Provide the [x, y] coordinate of the cell's center where the given text is located.  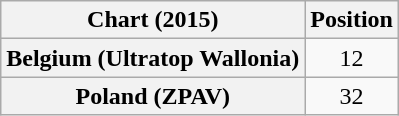
Belgium (Ultratop Wallonia) [153, 58]
32 [352, 96]
Chart (2015) [153, 20]
Poland (ZPAV) [153, 96]
12 [352, 58]
Position [352, 20]
